Detect which cell encompasses the target text, then output its (x, y) center coordinate. 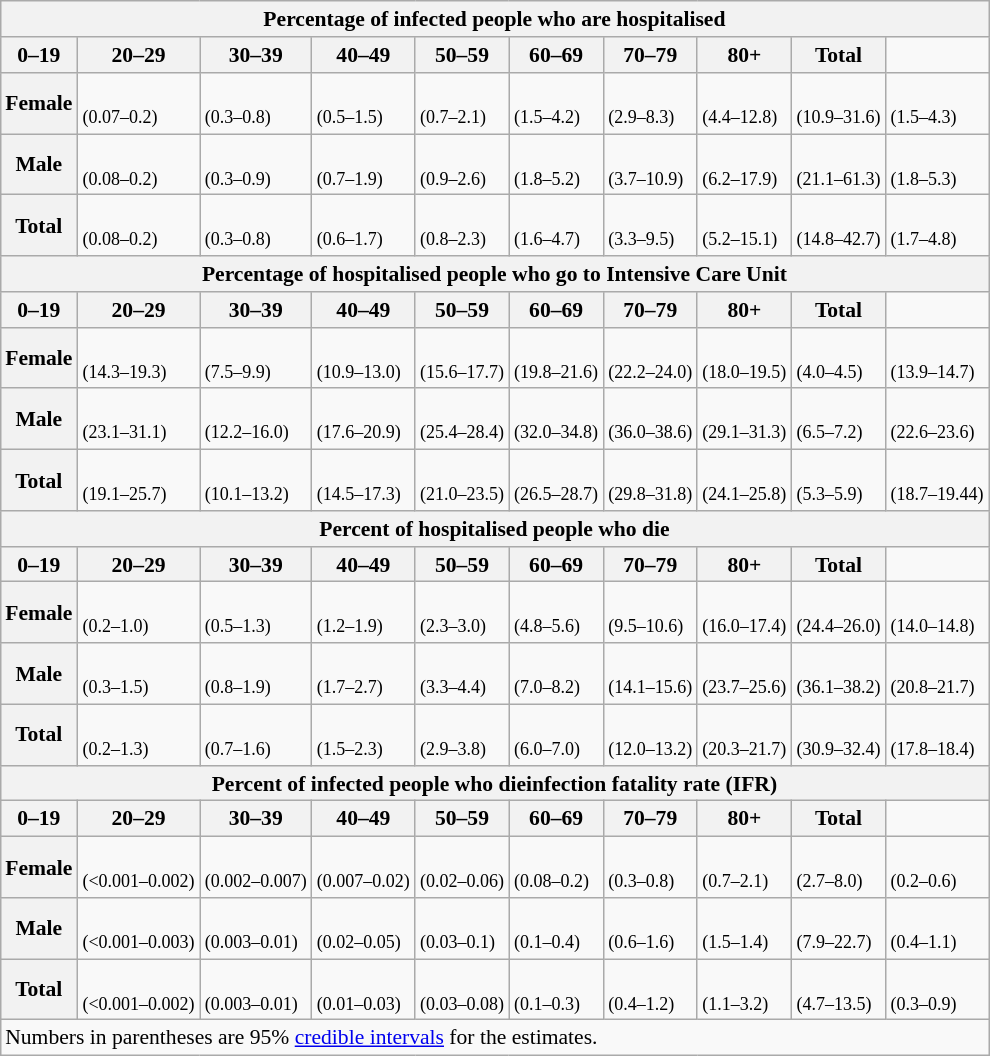
(7.0–8.2) (556, 674)
(1.5–1.4) (744, 928)
(0.6–1.7) (364, 226)
(0.5–1.3) (256, 612)
(0.07–0.2) (138, 104)
(20.8–21.7) (938, 674)
(1.5–4.3) (938, 104)
(1.7–4.8) (938, 226)
(18.0–19.5) (744, 358)
(0.1–0.4) (556, 928)
(0.9–2.6) (462, 164)
(1.7–2.7) (364, 674)
(2.9–8.3) (650, 104)
(3.3–4.4) (462, 674)
(1.5–2.3) (364, 734)
(22.2–24.0) (650, 358)
(0.002–0.007) (256, 866)
(20.3–21.7) (744, 734)
(0.03–0.08) (462, 990)
(14.3–19.3) (138, 358)
(0.4–1.2) (650, 990)
(16.0–17.4) (744, 612)
(2.3–3.0) (462, 612)
(17.6–20.9) (364, 418)
(10.9–13.0) (364, 358)
(0.2–0.6) (938, 866)
(6.0–7.0) (556, 734)
(6.5–7.2) (838, 418)
(1.6–4.7) (556, 226)
(23.1–31.1) (138, 418)
Percentage of hospitalised people who go to Intensive Care Unit (494, 274)
(3.3–9.5) (650, 226)
(12.0–13.2) (650, 734)
(4.4–12.8) (744, 104)
(4.0–4.5) (838, 358)
(21.1–61.3) (838, 164)
(3.7–10.9) (650, 164)
(5.2–15.1) (744, 226)
(17.8–18.4) (938, 734)
(0.02–0.05) (364, 928)
(0.6–1.6) (650, 928)
(0.3–1.5) (138, 674)
(15.6–17.7) (462, 358)
(18.7–19.44) (938, 480)
(32.0–34.8) (556, 418)
(0.7–1.6) (256, 734)
(30.9–32.4) (838, 734)
(14.5–17.3) (364, 480)
(21.0–23.5) (462, 480)
(14.0–14.8) (938, 612)
(36.0–38.6) (650, 418)
(14.8–42.7) (838, 226)
(14.1–15.6) (650, 674)
(13.9–14.7) (938, 358)
(9.5–10.6) (650, 612)
(19.1–25.7) (138, 480)
(36.1–38.2) (838, 674)
(0.8–2.3) (462, 226)
(25.4–28.4) (462, 418)
(6.2–17.9) (744, 164)
(0.8–1.9) (256, 674)
Numbers in parentheses are 95% credible intervals for the estimates. (494, 1038)
(1.5–4.2) (556, 104)
(29.8–31.8) (650, 480)
(1.1–3.2) (744, 990)
(2.7–8.0) (838, 866)
(0.007–0.02) (364, 866)
(2.9–3.8) (462, 734)
(0.4–1.1) (938, 928)
(24.1–25.8) (744, 480)
(0.1–0.3) (556, 990)
(23.7–25.6) (744, 674)
Percent of infected people who dieinfection fatality rate (IFR) (494, 783)
Percentage of infected people who are hospitalised (494, 19)
(4.8–5.6) (556, 612)
(0.01–0.03) (364, 990)
(1.2–1.9) (364, 612)
(0.2–1.0) (138, 612)
Percent of hospitalised people who die (494, 529)
(0.7–1.9) (364, 164)
(7.5–9.9) (256, 358)
(4.7–13.5) (838, 990)
(0.02–0.06) (462, 866)
(29.1–31.3) (744, 418)
(0.5–1.5) (364, 104)
(7.9–22.7) (838, 928)
(24.4–26.0) (838, 612)
(0.2–1.3) (138, 734)
(22.6–23.6) (938, 418)
(12.2–16.0) (256, 418)
(19.8–21.6) (556, 358)
(26.5–28.7) (556, 480)
(1.8–5.3) (938, 164)
(<0.001–0.003) (138, 928)
(10.1–13.2) (256, 480)
(0.03–0.1) (462, 928)
(5.3–5.9) (838, 480)
(10.9–31.6) (838, 104)
(1.8–5.2) (556, 164)
